Capture the cell that displays the provided text and extract its (X, Y) central coordinate. 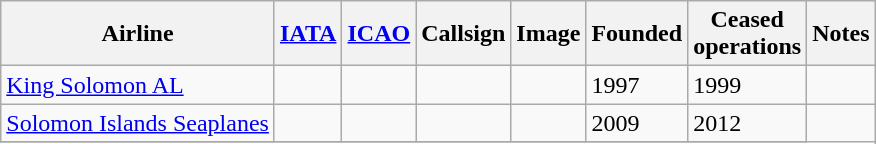
Callsign (464, 34)
King Solomon AL (138, 85)
2012 (748, 123)
Solomon Islands Seaplanes (138, 123)
1997 (637, 85)
1999 (748, 85)
Ceased operations (748, 34)
IATA (308, 34)
ICAO (379, 34)
Airline (138, 34)
Notes (841, 34)
2009 (637, 123)
Image (548, 34)
Founded (637, 34)
